Provide the [X, Y] coordinate of the cell's center where the given text is located.  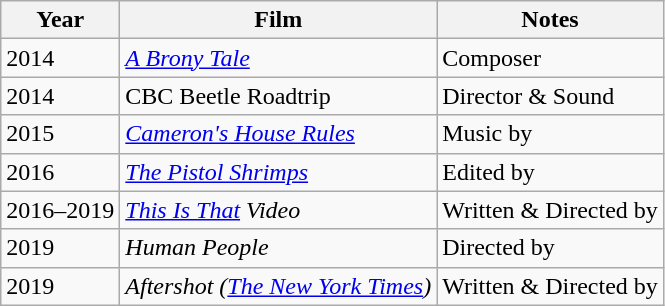
2016–2019 [60, 210]
Edited by [550, 172]
Aftershot (The New York Times) [278, 286]
The Pistol Shrimps [278, 172]
Music by [550, 134]
CBC Beetle Roadtrip [278, 96]
Year [60, 20]
2015 [60, 134]
Director & Sound [550, 96]
Human People [278, 248]
2016 [60, 172]
Directed by [550, 248]
Cameron's House Rules [278, 134]
A Brony Tale [278, 58]
Notes [550, 20]
Film [278, 20]
Composer [550, 58]
This Is That Video [278, 210]
